Locate the cell with the specified text and output its (X, Y) center coordinate. 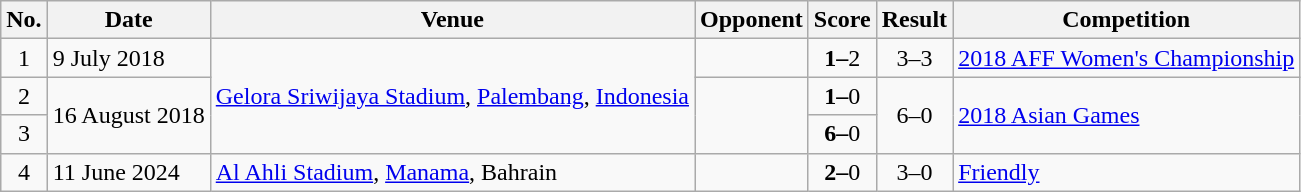
Opponent (752, 20)
1–0 (842, 96)
11 June 2024 (128, 172)
4 (24, 172)
Score (842, 20)
16 August 2018 (128, 115)
Gelora Sriwijaya Stadium, Palembang, Indonesia (452, 96)
2–0 (842, 172)
9 July 2018 (128, 58)
3–3 (914, 58)
Competition (1126, 20)
Result (914, 20)
2 (24, 96)
Friendly (1126, 172)
3–0 (914, 172)
3 (24, 134)
No. (24, 20)
Al Ahli Stadium, Manama, Bahrain (452, 172)
1–2 (842, 58)
2018 Asian Games (1126, 115)
Venue (452, 20)
1 (24, 58)
Date (128, 20)
2018 AFF Women's Championship (1126, 58)
